Search for the cell housing the specified text and yield its (X, Y) center coordinate. 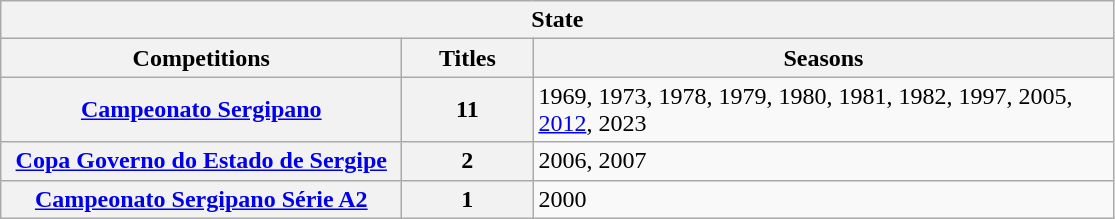
1969, 1973, 1978, 1979, 1980, 1981, 1982, 1997, 2005, 2012, 2023 (824, 110)
2000 (824, 199)
Titles (468, 58)
Campeonato Sergipano Série A2 (202, 199)
2 (468, 161)
State (558, 20)
1 (468, 199)
Campeonato Sergipano (202, 110)
Copa Governo do Estado de Sergipe (202, 161)
2006, 2007 (824, 161)
Competitions (202, 58)
Seasons (824, 58)
11 (468, 110)
